Search for the cell housing the specified text and yield its [X, Y] center coordinate. 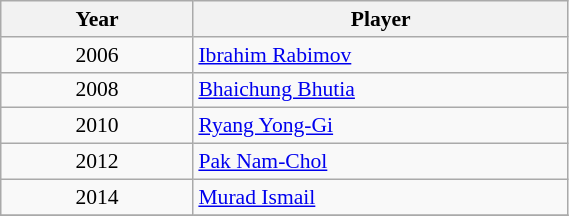
2006 [98, 55]
Bhaichung Bhutia [380, 90]
Ryang Yong-Gi [380, 126]
Player [380, 19]
2010 [98, 126]
Murad Ismail [380, 197]
Pak Nam-Chol [380, 162]
2014 [98, 197]
Ibrahim Rabimov [380, 55]
2012 [98, 162]
2008 [98, 90]
Year [98, 19]
